Return (x, y) of the center of cell containing provided text 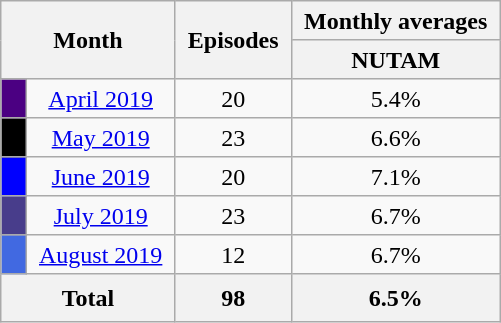
6.5% (396, 298)
7.1% (396, 176)
5.4% (396, 98)
April 2019 (100, 98)
Monthly averages (396, 20)
May 2019 (100, 138)
12 (233, 254)
Episodes (233, 40)
6.6% (396, 138)
July 2019 (100, 216)
Month (88, 40)
NUTAM (396, 60)
August 2019 (100, 254)
98 (233, 298)
Total (88, 298)
June 2019 (100, 176)
